Capture the cell that displays the provided text and extract its [X, Y] central coordinate. 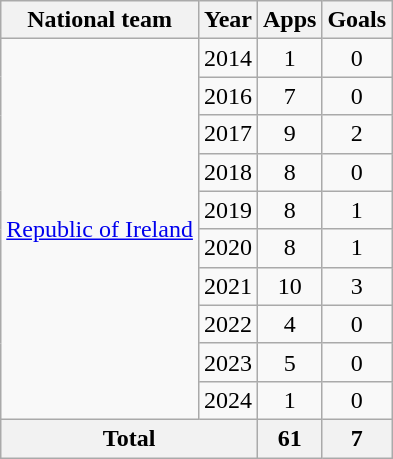
Year [228, 20]
Republic of Ireland [100, 230]
Apps [289, 20]
2017 [228, 134]
2018 [228, 172]
2024 [228, 400]
10 [289, 286]
2014 [228, 58]
5 [289, 362]
National team [100, 20]
2019 [228, 210]
3 [357, 286]
Total [130, 438]
9 [289, 134]
2016 [228, 96]
2020 [228, 248]
Goals [357, 20]
2023 [228, 362]
61 [289, 438]
4 [289, 324]
2022 [228, 324]
2021 [228, 286]
2 [357, 134]
